Provide the [x, y] coordinate of the cell's center where the given text is located.  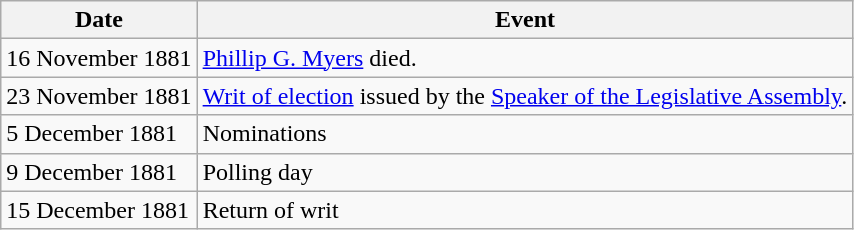
Polling day [525, 172]
15 December 1881 [99, 210]
9 December 1881 [99, 172]
Phillip G. Myers died. [525, 58]
Nominations [525, 134]
5 December 1881 [99, 134]
Return of writ [525, 210]
16 November 1881 [99, 58]
Event [525, 20]
23 November 1881 [99, 96]
Writ of election issued by the Speaker of the Legislative Assembly. [525, 96]
Date [99, 20]
